From the cell containing the given text, extract its center point as (x, y) coordinate. 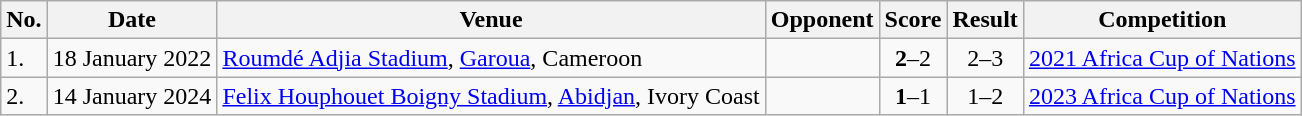
Opponent (822, 20)
18 January 2022 (132, 58)
2. (24, 96)
Venue (491, 20)
1–2 (985, 96)
1. (24, 58)
14 January 2024 (132, 96)
Competition (1162, 20)
Felix Houphouet Boigny Stadium, Abidjan, Ivory Coast (491, 96)
2023 Africa Cup of Nations (1162, 96)
Roumdé Adjia Stadium, Garoua, Cameroon (491, 58)
2021 Africa Cup of Nations (1162, 58)
No. (24, 20)
Date (132, 20)
Score (913, 20)
Result (985, 20)
2–3 (985, 58)
1–1 (913, 96)
2–2 (913, 58)
